Extract the (x, y) coordinate from the center of the cell holding the provided text.  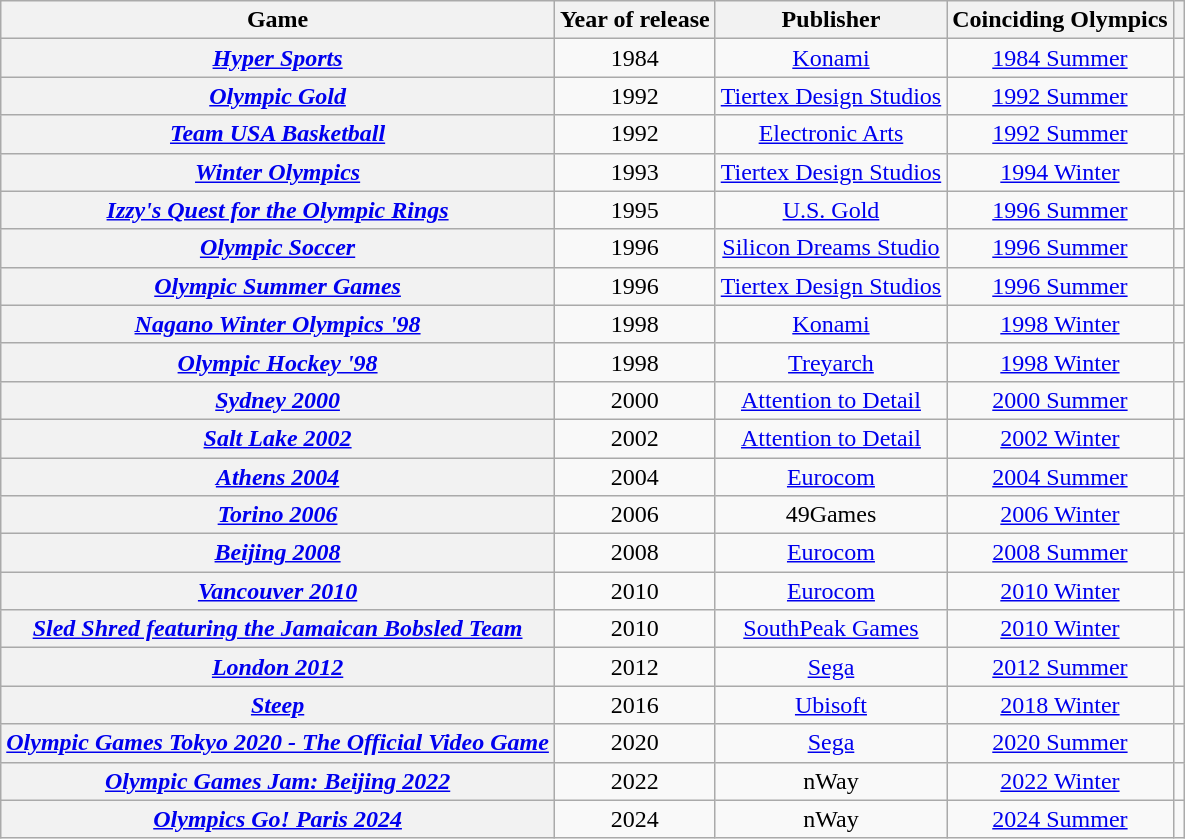
Nagano Winter Olympics '98 (278, 324)
Olympic Soccer (278, 248)
2006 Winter (1060, 515)
Izzy's Quest for the Olympic Rings (278, 210)
2000 (634, 400)
U.S. Gold (831, 210)
Game (278, 20)
Hyper Sports (278, 58)
Olympic Summer Games (278, 286)
1984 Summer (1060, 58)
2002 Winter (1060, 438)
2022 Winter (1060, 781)
Publisher (831, 20)
2024 (634, 819)
Olympics Go! Paris 2024 (278, 819)
Sydney 2000 (278, 400)
2020 Summer (1060, 743)
2024 Summer (1060, 819)
Vancouver 2010 (278, 591)
London 2012 (278, 667)
1984 (634, 58)
2002 (634, 438)
Treyarch (831, 362)
2008 (634, 553)
2000 Summer (1060, 400)
Olympic Hockey '98 (278, 362)
Salt Lake 2002 (278, 438)
Team USA Basketball (278, 134)
Olympic Games Jam: Beijing 2022 (278, 781)
Year of release (634, 20)
2004 (634, 477)
1994 Winter (1060, 172)
Coinciding Olympics (1060, 20)
Olympic Gold (278, 96)
2016 (634, 705)
Electronic Arts (831, 134)
1995 (634, 210)
Torino 2006 (278, 515)
2008 Summer (1060, 553)
2004 Summer (1060, 477)
Steep (278, 705)
2012 Summer (1060, 667)
1993 (634, 172)
Athens 2004 (278, 477)
Olympic Games Tokyo 2020 - The Official Video Game (278, 743)
2020 (634, 743)
2018 Winter (1060, 705)
2022 (634, 781)
2006 (634, 515)
Sled Shred featuring the Jamaican Bobsled Team (278, 629)
SouthPeak Games (831, 629)
49Games (831, 515)
Winter Olympics (278, 172)
2012 (634, 667)
Beijing 2008 (278, 553)
Silicon Dreams Studio (831, 248)
Ubisoft (831, 705)
